Identify which cell holds the provided text, then report its (X, Y) central coordinate. 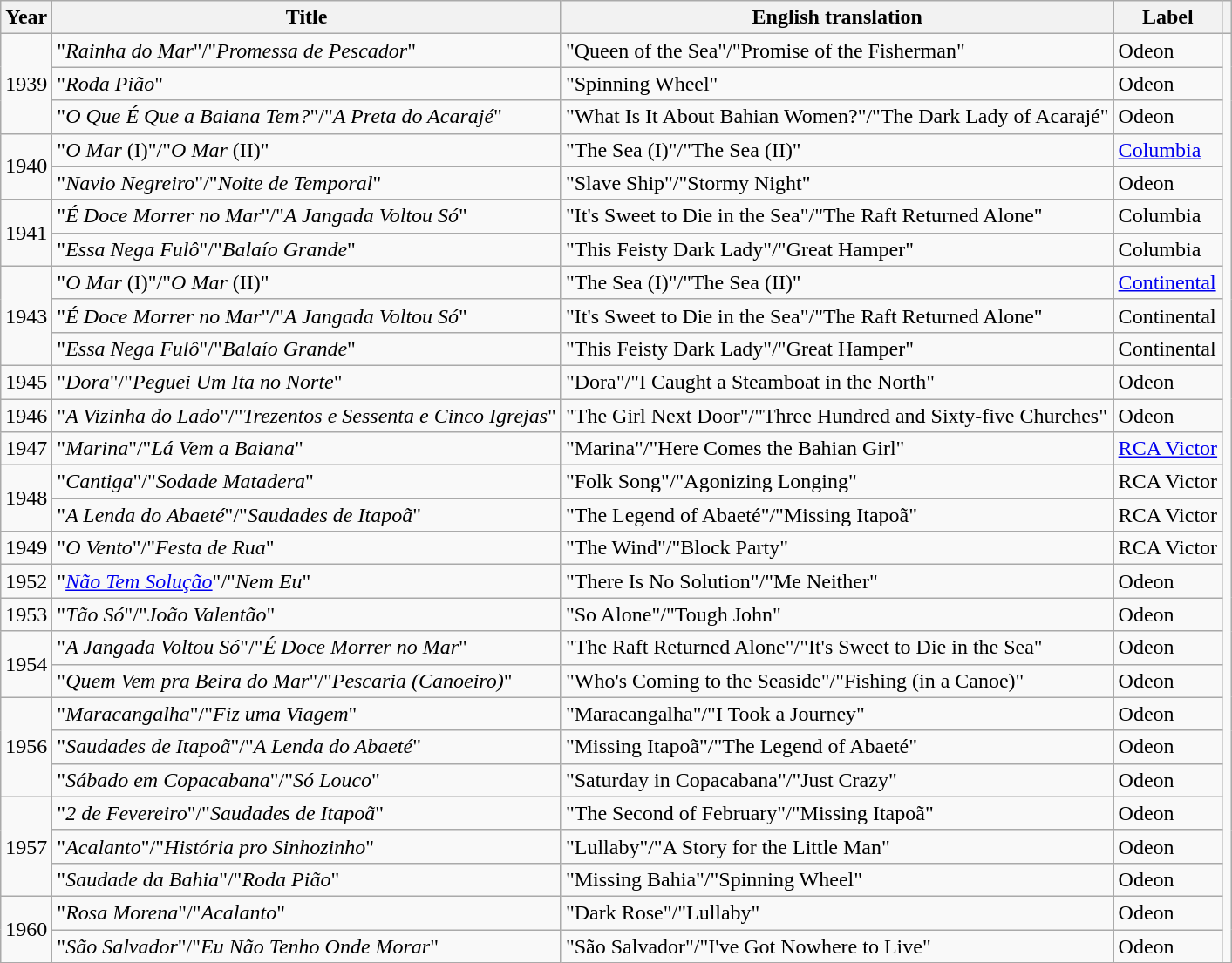
1953 (26, 614)
"A Lenda do Abaeté"/"Saudades de Itapoã" (307, 515)
"The Legend of Abaeté"/"Missing Itapoã" (837, 515)
"The Girl Next Door"/"Three Hundred and Sixty-five Churches" (837, 416)
"O Vento"/"Festa de Rua" (307, 548)
"Maracangalha"/"I Took a Journey" (837, 714)
"Lullaby"/"A Story for the Little Man" (837, 846)
"Who's Coming to the Seaside"/"Fishing (in a Canoe)" (837, 681)
"Rainha do Mar"/"Promessa de Pescador" (307, 51)
"Missing Bahia"/"Spinning Wheel" (837, 879)
"So Alone"/"Tough John" (837, 614)
"A Vizinha do Lado"/"Trezentos e Sessenta e Cinco Igrejas" (307, 416)
"O Que É Que a Baiana Tem?"/"A Preta do Acarajé" (307, 117)
1947 (26, 449)
"Roda Pião" (307, 84)
1945 (26, 382)
"Maracangalha"/"Fiz uma Viagem" (307, 714)
"Cantiga"/"Sodade Matadera" (307, 482)
"Marina"/"Here Comes the Bahian Girl" (837, 449)
"2 de Fevereiro"/"Saudades de Itapoã" (307, 813)
1954 (26, 664)
"Não Tem Solução"/"Nem Eu" (307, 581)
"Rosa Morena"/"Acalanto" (307, 912)
1946 (26, 416)
"Folk Song"/"Agonizing Longing" (837, 482)
"São Salvador"/"Eu Não Tenho Onde Morar" (307, 946)
"Saudade da Bahia"/"Roda Pião" (307, 879)
Label (1168, 17)
"Marina"/"Lá Vem a Baiana" (307, 449)
Title (307, 17)
"Saturday in Copacabana"/"Just Crazy" (837, 780)
"A Jangada Voltou Só"/"É Doce Morrer no Mar" (307, 648)
"Queen of the Sea"/"Promise of the Fisherman" (837, 51)
Year (26, 17)
"Slave Ship"/"Stormy Night" (837, 183)
"Dark Rose"/"Lullaby" (837, 912)
1948 (26, 498)
"Dora"/"Peguei Um Ita no Norte" (307, 382)
1952 (26, 581)
1943 (26, 315)
"The Wind"/"Block Party" (837, 548)
1957 (26, 846)
"The Raft Returned Alone"/"It's Sweet to Die in the Sea" (837, 648)
1939 (26, 84)
"Navio Negreiro"/"Noite de Temporal" (307, 183)
1956 (26, 747)
"Dora"/"I Caught a Steamboat in the North" (837, 382)
1940 (26, 166)
"There Is No Solution"/"Me Neither" (837, 581)
English translation (837, 17)
"Spinning Wheel" (837, 84)
"São Salvador"/"I've Got Nowhere to Live" (837, 946)
1960 (26, 929)
1941 (26, 233)
"The Second of February"/"Missing Itapoã" (837, 813)
"Acalanto"/"História pro Sinhozinho" (307, 846)
"Quem Vem pra Beira do Mar"/"Pescaria (Canoeiro)" (307, 681)
"Saudades de Itapoã"/"A Lenda do Abaeté" (307, 747)
1949 (26, 548)
"Sábado em Copacabana"/"Só Louco" (307, 780)
"Missing Itapoã"/"The Legend of Abaeté" (837, 747)
"What Is It About Bahian Women?"/"The Dark Lady of Acarajé" (837, 117)
"Tão Só"/"João Valentão" (307, 614)
